Return the (x, y) coordinate for the center point of the cell that contains the specified text.  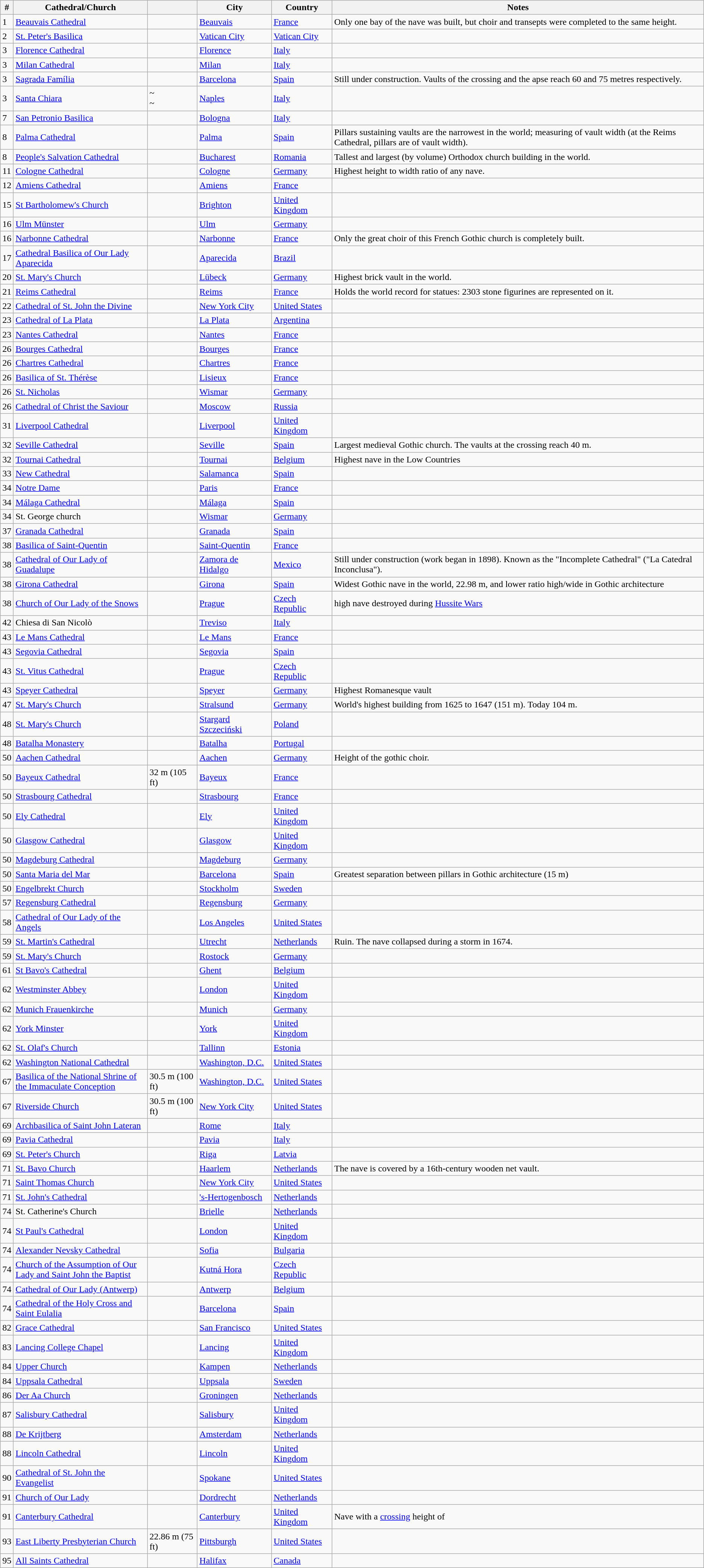
St. Vitus Cathedral (80, 671)
's-Hertogenbosch (235, 1197)
Engelbrekt Church (80, 888)
St. Catherine's Church (80, 1211)
York Minster (80, 1029)
Beauvais Cathedral (80, 22)
Chartres (235, 363)
Ely Cathedral (80, 816)
Strasbourg Cathedral (80, 797)
Archbasilica of Saint John Lateran (80, 1125)
Lancing (235, 1347)
Pittsburgh (235, 1541)
Salisbury (235, 1415)
Strasbourg (235, 797)
Der Aa Church (80, 1395)
Lübeck (235, 277)
Le Mans (235, 637)
Nave with a crossing height of (518, 1516)
86 (7, 1395)
Tallinn (235, 1048)
Groningen (235, 1395)
Glasgow Cathedral (80, 841)
Magdeburg Cathedral (80, 860)
11 (7, 171)
7 (7, 118)
Cathedral of La Plata (80, 320)
Glasgow (235, 841)
Haarlem (235, 1168)
Church of Our Lady (80, 1497)
Poland (302, 724)
Bucharest (235, 157)
Paris (235, 488)
Aparecida (235, 258)
Cologne (235, 171)
Antwerp (235, 1289)
Cathedral of St. John the Evangelist (80, 1478)
Lincoln (235, 1453)
Brielle (235, 1211)
St. Bavo Church (80, 1168)
Pillars sustaining vaults are the narrowest in the world; measuring of vault width (at the Reims Cathedral, pillars are of vault width). (518, 137)
33 (7, 474)
Cathedral of St. John the Divine (80, 306)
Halifax (235, 1560)
Treviso (235, 623)
Only one bay of the nave was built, but choir and transepts were completed to the same height. (518, 22)
Highest Romanesque vault (518, 690)
St. Peter's Church (80, 1154)
Granada Cathedral (80, 531)
61 (7, 970)
Lincoln Cathedral (80, 1453)
Salamanca (235, 474)
Milan Cathedral (80, 65)
Seville Cathedral (80, 445)
Florence Cathedral (80, 50)
58 (7, 922)
Tournai (235, 459)
Ulm Münster (80, 224)
Girona Cathedral (80, 584)
2 (7, 36)
Widest Gothic nave in the world, 22.98 m, and lower ratio high/wide in Gothic architecture (518, 584)
San Petronio Basilica (80, 118)
St Bartholomew's Church (80, 205)
Washington National Cathedral (80, 1062)
Santa Chiara (80, 99)
Reims Cathedral (80, 292)
Brighton (235, 205)
Grace Cathedral (80, 1328)
St Paul's Cathedral (80, 1230)
Chartres Cathedral (80, 363)
Chiesa di San Nicolò (80, 623)
Pavia Cathedral (80, 1140)
Moscow (235, 406)
Notre Dame (80, 488)
Cathedral of Our Lady of Guadalupe (80, 564)
Amsterdam (235, 1434)
Holds the world record for statues: 2303 stone figurines are represented on it. (518, 292)
Lisieux (235, 377)
Speyer Cathedral (80, 690)
Bologna (235, 118)
Florence (235, 50)
Regensburg Cathedral (80, 903)
31 (7, 425)
Still under construction (work began in 1898). Known as the "Incomplete Cathedral" ("La Catedral Inconclusa"). (518, 564)
32 m (105 ft) (172, 777)
Bulgaria (302, 1250)
Cathedral/Church (80, 8)
Málaga (235, 502)
Palma (235, 137)
37 (7, 531)
87 (7, 1415)
Stockholm (235, 888)
Country (302, 8)
Pavia (235, 1140)
Notes (518, 8)
Seville (235, 445)
Cathedral of Christ the Saviour (80, 406)
Greatest separation between pillars in Gothic architecture (15 m) (518, 874)
Saint Thomas Church (80, 1183)
St. Nicholas (80, 392)
Lancing College Chapel (80, 1347)
22.86 m (75 ft) (172, 1541)
De Krijtberg (80, 1434)
Saint-Quentin (235, 545)
Nantes Cathedral (80, 335)
City (235, 8)
Liverpool (235, 425)
Bayeux Cathedral (80, 777)
Cologne Cathedral (80, 171)
Sofia (235, 1250)
Liverpool Cathedral (80, 425)
12 (7, 185)
20 (7, 277)
St. George church (80, 517)
Ulm (235, 224)
Highest height to width ratio of any nave. (518, 171)
57 (7, 903)
Canada (302, 1560)
Segovia Cathedral (80, 651)
East Liberty Presbyterian Church (80, 1541)
Naples (235, 99)
Granada (235, 531)
Speyer (235, 690)
Tallest and largest (by volume) Orthodox church building in the world. (518, 157)
Narbonne (235, 239)
The nave is covered by a 16th-century wooden net vault. (518, 1168)
La Plata (235, 320)
Zamora de Hidalgo (235, 564)
Aachen (235, 758)
Sagrada Família (80, 79)
Westminster Abbey (80, 990)
Magdeburg (235, 860)
St. Peter's Basilica (80, 36)
Rome (235, 1125)
Highest brick vault in the world. (518, 277)
Russia (302, 406)
Batalha (235, 744)
Beauvais (235, 22)
Riga (235, 1154)
Girona (235, 584)
Le Mans Cathedral (80, 637)
Segovia (235, 651)
Cathedral Basilica of Our Lady Aparecida (80, 258)
People's Salvation Cathedral (80, 157)
Stargard Szczeciński (235, 724)
Ghent (235, 970)
42 (7, 623)
Riverside Church (80, 1106)
15 (7, 205)
1 (7, 22)
Highest nave in the Low Countries (518, 459)
Mexico (302, 564)
St. John's Cathedral (80, 1197)
Munich Frauenkirche (80, 1009)
Aachen Cathedral (80, 758)
Amiens (235, 185)
93 (7, 1541)
Utrecht (235, 941)
Upper Church (80, 1367)
Height of the gothic choir. (518, 758)
Spokane (235, 1478)
Milan (235, 65)
Palma Cathedral (80, 137)
Narbonne Cathedral (80, 239)
Basilica of St. Thérèse (80, 377)
Latvia (302, 1154)
21 (7, 292)
Estonia (302, 1048)
Bourges (235, 349)
World's highest building from 1625 to 1647 (151 m). Today 104 m. (518, 704)
Still under construction. Vaults of the crossing and the apse reach 60 and 75 metres respectively. (518, 79)
Ely (235, 816)
Amiens Cathedral (80, 185)
Basilica of the National Shrine of the Immaculate Conception (80, 1081)
Cathedral of the Holy Cross and Saint Eulalia (80, 1309)
All Saints Cathedral (80, 1560)
Romania (302, 157)
83 (7, 1347)
Cathedral of Our Lady of the Angels (80, 922)
Nantes (235, 335)
Church of the Assumption of Our Lady and Saint John the Baptist (80, 1270)
82 (7, 1328)
Largest medieval Gothic church. The vaults at the crossing reach 40 m. (518, 445)
Dordrecht (235, 1497)
Portugal (302, 744)
Ruin. The nave collapsed during a storm in 1674. (518, 941)
Canterbury (235, 1516)
Batalha Monastery (80, 744)
Salisbury Cathedral (80, 1415)
Tournai Cathedral (80, 459)
Reims (235, 292)
Málaga Cathedral (80, 502)
Uppsala Cathedral (80, 1381)
St. Martin's Cathedral (80, 941)
Los Angeles (235, 922)
Munich (235, 1009)
San Francisco (235, 1328)
# (7, 8)
high nave destroyed during Hussite Wars (518, 604)
Only the great choir of this French Gothic church is completely built. (518, 239)
Kampen (235, 1367)
95 (7, 1560)
Kutná Hora (235, 1270)
~~ (172, 99)
Basilica of Saint-Quentin (80, 545)
Santa Maria del Mar (80, 874)
York (235, 1029)
17 (7, 258)
Church of Our Lady of the Snows (80, 604)
Brazil (302, 258)
Argentina (302, 320)
90 (7, 1478)
St. Olaf's Church (80, 1048)
Alexander Nevsky Cathedral (80, 1250)
St Bavo's Cathedral (80, 970)
Regensburg (235, 903)
Bourges Cathedral (80, 349)
New Cathedral (80, 474)
22 (7, 306)
Bayeux (235, 777)
Rostock (235, 956)
Cathedral of Our Lady (Antwerp) (80, 1289)
Uppsala (235, 1381)
47 (7, 704)
Stralsund (235, 704)
Canterbury Cathedral (80, 1516)
